Return [X, Y] of the center of cell containing provided text 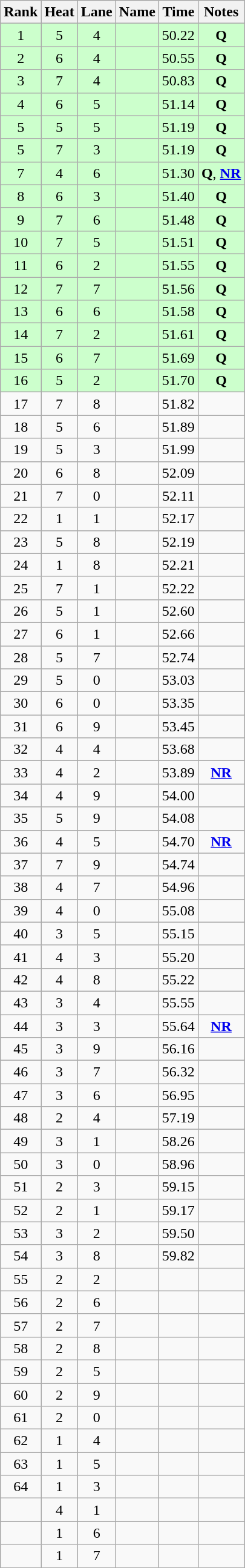
52 [21, 1210]
48 [21, 1118]
51.55 [178, 265]
Heat [59, 12]
58.96 [178, 1164]
56 [21, 1302]
29 [21, 680]
55.20 [178, 957]
20 [21, 473]
Q, NR [221, 173]
59.17 [178, 1210]
56.32 [178, 1072]
46 [21, 1072]
52.21 [178, 565]
22 [21, 519]
51.61 [178, 335]
59 [21, 1371]
51.89 [178, 427]
61 [21, 1418]
52.11 [178, 496]
54.08 [178, 819]
13 [21, 312]
42 [21, 980]
51.99 [178, 450]
24 [21, 565]
51.82 [178, 404]
56.95 [178, 1095]
55.15 [178, 934]
34 [21, 796]
52.66 [178, 634]
53 [21, 1233]
Notes [221, 12]
57 [21, 1325]
52.60 [178, 611]
51.48 [178, 219]
53.03 [178, 680]
23 [21, 542]
Rank [21, 12]
52.17 [178, 519]
59.50 [178, 1233]
15 [21, 358]
37 [21, 865]
56.16 [178, 1049]
51.40 [178, 196]
28 [21, 657]
53.35 [178, 703]
30 [21, 703]
55.64 [178, 1026]
52.19 [178, 542]
12 [21, 289]
62 [21, 1441]
57.19 [178, 1118]
Lane [97, 12]
52.09 [178, 473]
51.70 [178, 381]
54.74 [178, 865]
16 [21, 381]
51.69 [178, 358]
Time [178, 12]
32 [21, 749]
51.30 [178, 173]
26 [21, 611]
36 [21, 842]
40 [21, 934]
25 [21, 588]
18 [21, 427]
54 [21, 1256]
47 [21, 1095]
43 [21, 1003]
19 [21, 450]
55 [21, 1279]
59.82 [178, 1256]
39 [21, 911]
38 [21, 888]
58 [21, 1348]
50 [21, 1164]
31 [21, 726]
41 [21, 957]
52.74 [178, 657]
45 [21, 1049]
55.08 [178, 911]
50.83 [178, 81]
51.51 [178, 242]
64 [21, 1487]
55.22 [178, 980]
50.22 [178, 35]
51.14 [178, 104]
11 [21, 265]
51 [21, 1187]
53.89 [178, 772]
51.56 [178, 289]
35 [21, 819]
53.45 [178, 726]
51.58 [178, 312]
21 [21, 496]
63 [21, 1464]
50.55 [178, 58]
59.15 [178, 1187]
33 [21, 772]
52.22 [178, 588]
58.26 [178, 1141]
10 [21, 242]
44 [21, 1026]
60 [21, 1394]
49 [21, 1141]
27 [21, 634]
Name [137, 12]
54.70 [178, 842]
17 [21, 404]
53.68 [178, 749]
54.00 [178, 796]
55.55 [178, 1003]
14 [21, 335]
54.96 [178, 888]
